Locate the cell with the specified text and output its [x, y] center coordinate. 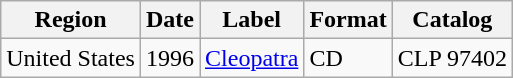
Region [71, 20]
Catalog [452, 20]
Date [170, 20]
CD [348, 58]
Label [252, 20]
Format [348, 20]
Cleopatra [252, 58]
United States [71, 58]
CLP 97402 [452, 58]
1996 [170, 58]
